Return the [X, Y] coordinate for the center point of the cell that contains the specified text.  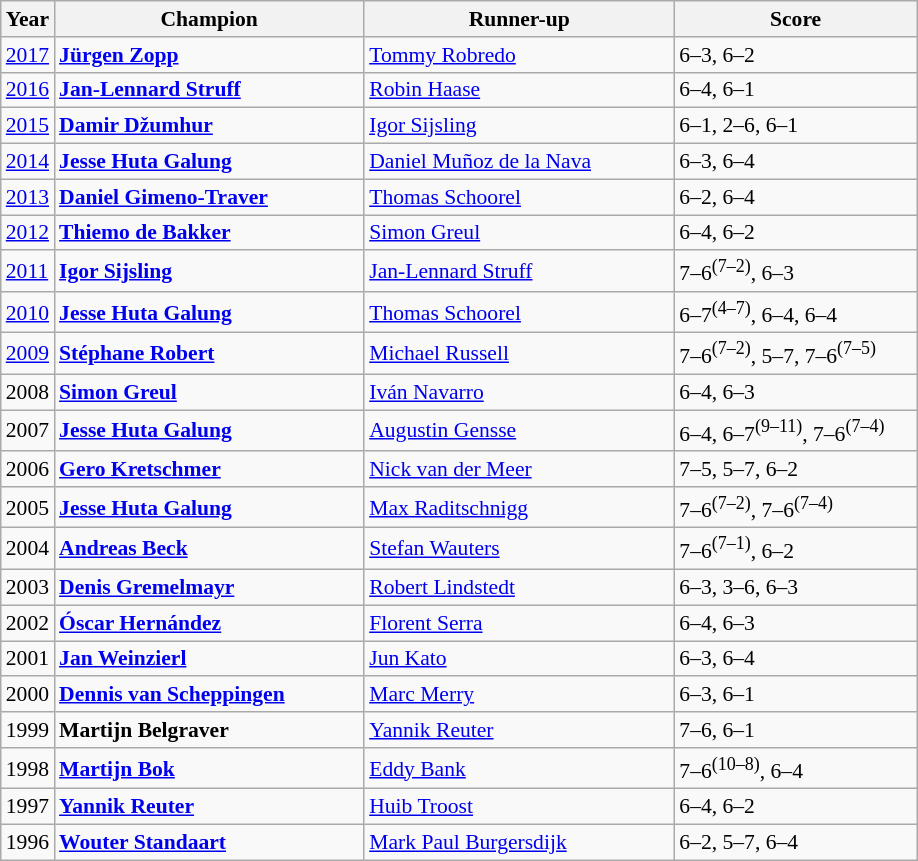
Daniel Muñoz de la Nava [519, 162]
2006 [28, 469]
2016 [28, 90]
Stefan Wauters [519, 548]
7–6(7–1), 6–2 [796, 548]
2001 [28, 659]
Stéphane Robert [209, 354]
Florent Serra [519, 623]
7–6(10–8), 6–4 [796, 768]
1996 [28, 843]
Jan Weinzierl [209, 659]
Martijn Belgraver [209, 730]
Robin Haase [519, 90]
2010 [28, 312]
2009 [28, 354]
7–6, 6–1 [796, 730]
6–3, 6–1 [796, 695]
2003 [28, 588]
2008 [28, 392]
Eddy Bank [519, 768]
2012 [28, 233]
6–2, 5–7, 6–4 [796, 843]
7–6(7–2), 6–3 [796, 272]
Daniel Gimeno-Traver [209, 197]
2015 [28, 126]
Mark Paul Burgersdijk [519, 843]
Andreas Beck [209, 548]
6–4, 6–7(9–11), 7–6(7–4) [796, 430]
1999 [28, 730]
Champion [209, 19]
Denis Gremelmayr [209, 588]
2005 [28, 508]
7–6(7–2), 7–6(7–4) [796, 508]
2007 [28, 430]
2017 [28, 55]
2004 [28, 548]
Runner-up [519, 19]
Damir Džumhur [209, 126]
Marc Merry [519, 695]
Robert Lindstedt [519, 588]
2014 [28, 162]
Wouter Standaart [209, 843]
Augustin Gensse [519, 430]
Nick van der Meer [519, 469]
6–7(4–7), 6–4, 6–4 [796, 312]
Óscar Hernández [209, 623]
1997 [28, 807]
7–6(7–2), 5–7, 7–6(7–5) [796, 354]
2013 [28, 197]
Huib Troost [519, 807]
6–4, 6–1 [796, 90]
Jun Kato [519, 659]
6–3, 6–2 [796, 55]
Michael Russell [519, 354]
2011 [28, 272]
Iván Navarro [519, 392]
Jürgen Zopp [209, 55]
6–2, 6–4 [796, 197]
1998 [28, 768]
6–1, 2–6, 6–1 [796, 126]
Year [28, 19]
Tommy Robredo [519, 55]
7–5, 5–7, 6–2 [796, 469]
Max Raditschnigg [519, 508]
Dennis van Scheppingen [209, 695]
2002 [28, 623]
6–3, 3–6, 6–3 [796, 588]
2000 [28, 695]
Score [796, 19]
Thiemo de Bakker [209, 233]
Gero Kretschmer [209, 469]
Martijn Bok [209, 768]
